Extract the (X, Y) coordinate from the center of the cell holding the provided text.  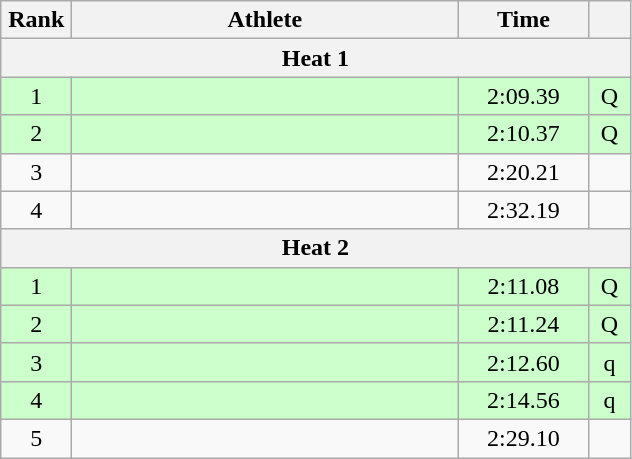
Heat 2 (316, 248)
5 (36, 438)
2:32.19 (524, 210)
2:11.24 (524, 324)
Time (524, 20)
2:11.08 (524, 286)
2:29.10 (524, 438)
Rank (36, 20)
Heat 1 (316, 58)
2:10.37 (524, 134)
2:20.21 (524, 172)
2:09.39 (524, 96)
2:14.56 (524, 400)
2:12.60 (524, 362)
Athlete (265, 20)
